Capture the cell that displays the provided text and extract its [X, Y] central coordinate. 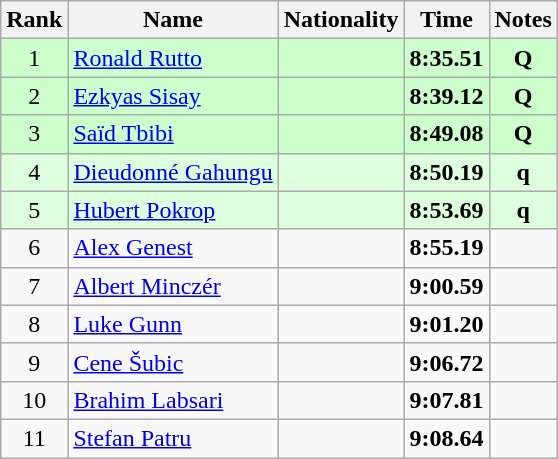
Cene Šubic [173, 362]
9:00.59 [446, 286]
11 [34, 438]
9:06.72 [446, 362]
8:49.08 [446, 134]
Albert Minczér [173, 286]
Ezkyas Sisay [173, 96]
7 [34, 286]
Rank [34, 20]
Dieudonné Gahungu [173, 172]
Saïd Tbibi [173, 134]
9:01.20 [446, 324]
Nationality [341, 20]
9 [34, 362]
3 [34, 134]
10 [34, 400]
9:08.64 [446, 438]
Alex Genest [173, 248]
2 [34, 96]
Brahim Labsari [173, 400]
Ronald Rutto [173, 58]
1 [34, 58]
Hubert Pokrop [173, 210]
4 [34, 172]
8 [34, 324]
Time [446, 20]
Notes [523, 20]
8:55.19 [446, 248]
8:35.51 [446, 58]
Luke Gunn [173, 324]
9:07.81 [446, 400]
8:50.19 [446, 172]
Name [173, 20]
5 [34, 210]
8:39.12 [446, 96]
8:53.69 [446, 210]
Stefan Patru [173, 438]
6 [34, 248]
